Return (x, y) of the center of cell containing provided text 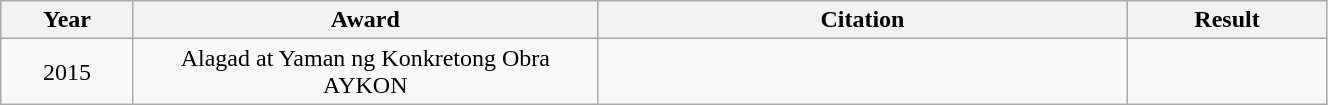
2015 (68, 72)
Award (365, 20)
Citation (862, 20)
Year (68, 20)
Alagad at Yaman ng Konkretong ObraAYKON (365, 72)
Result (1228, 20)
